Locate the cell with the specified text and output its [x, y] center coordinate. 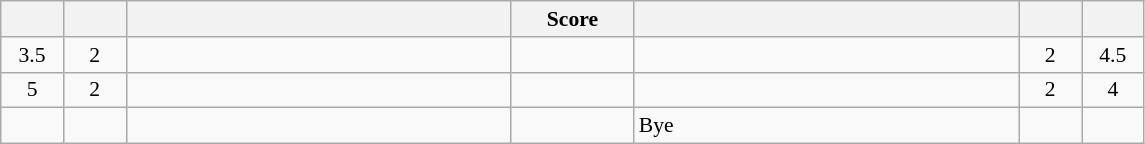
Bye [826, 126]
5 [32, 90]
4.5 [1114, 55]
3.5 [32, 55]
Score [572, 19]
4 [1114, 90]
